Extract the [x, y] coordinate from the center of the cell holding the provided text.  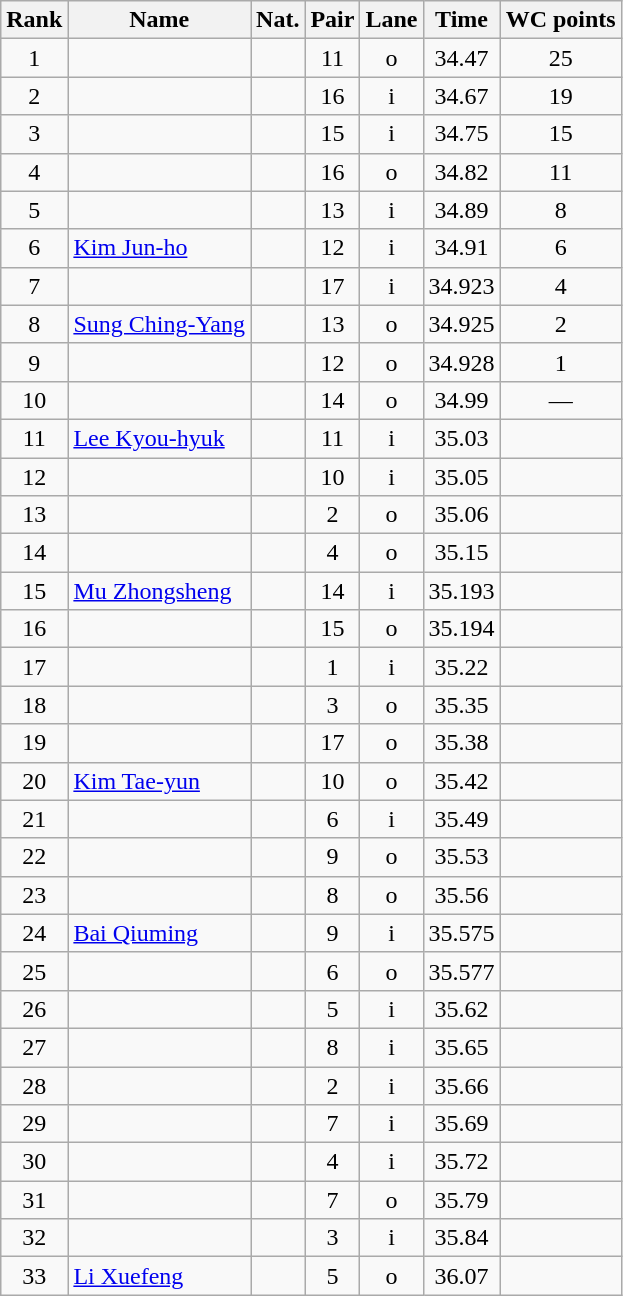
Kim Tae-yun [160, 781]
Sung Ching-Yang [160, 324]
35.577 [462, 971]
24 [34, 933]
34.925 [462, 324]
Lane [392, 20]
33 [34, 1276]
21 [34, 819]
35.38 [462, 743]
36.07 [462, 1276]
20 [34, 781]
18 [34, 705]
32 [34, 1238]
30 [34, 1162]
34.67 [462, 96]
Rank [34, 20]
23 [34, 895]
35.42 [462, 781]
35.193 [462, 591]
28 [34, 1085]
35.06 [462, 515]
35.194 [462, 629]
34.75 [462, 134]
35.03 [462, 438]
35.15 [462, 553]
WC points [560, 20]
35.66 [462, 1085]
35.05 [462, 477]
Kim Jun-ho [160, 248]
34.89 [462, 210]
35.79 [462, 1200]
Bai Qiuming [160, 933]
35.65 [462, 1047]
Time [462, 20]
34.923 [462, 286]
Mu Zhongsheng [160, 591]
29 [34, 1124]
34.82 [462, 172]
31 [34, 1200]
34.99 [462, 400]
35.49 [462, 819]
Nat. [278, 20]
Name [160, 20]
35.53 [462, 857]
35.69 [462, 1124]
Lee Kyou-hyuk [160, 438]
22 [34, 857]
26 [34, 1009]
Pair [332, 20]
35.22 [462, 667]
34.928 [462, 362]
35.35 [462, 705]
34.91 [462, 248]
27 [34, 1047]
34.47 [462, 58]
Li Xuefeng [160, 1276]
35.62 [462, 1009]
35.84 [462, 1238]
35.575 [462, 933]
35.56 [462, 895]
35.72 [462, 1162]
— [560, 400]
